Output the [x, y] coordinate of the center of the cell containing the given text.  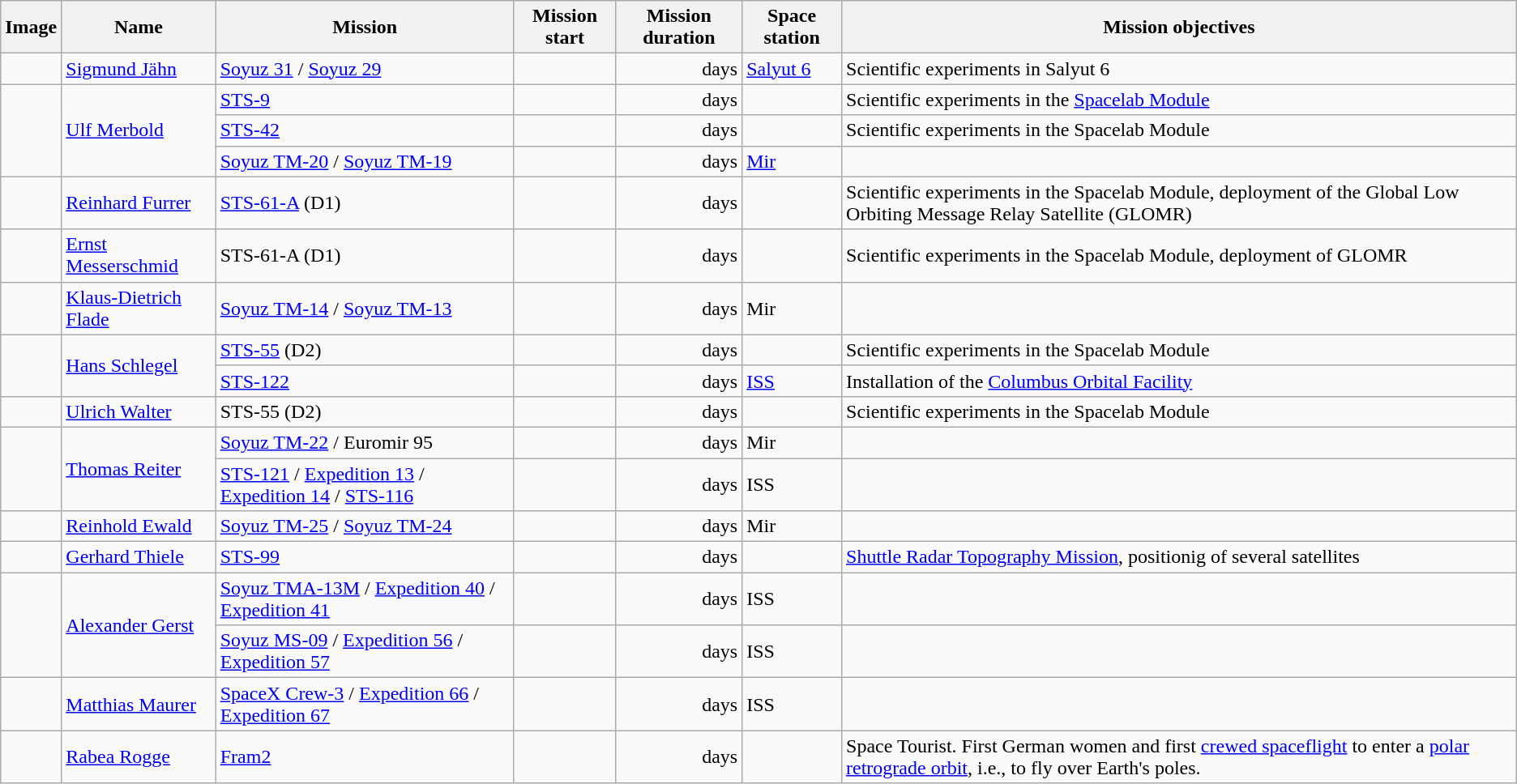
Shuttle Radar Topography Mission, positionig of several satellites [1180, 557]
Matthias Maurer [139, 705]
Soyuz MS-09 / Expedition 56 / Expedition 57 [365, 651]
Soyuz TM-20 / Soyuz TM-19 [365, 161]
Space station [793, 28]
Mission duration [679, 28]
STS-99 [365, 557]
Ernst Messerschmid [139, 256]
Soyuz 31 / Soyuz 29 [365, 69]
STS-121 / Expedition 13 / Expedition 14 / STS-116 [365, 484]
Image [31, 28]
Mission [365, 28]
Gerhard Thiele [139, 557]
Fram2 [365, 756]
Rabea Rogge [139, 756]
Ulrich Walter [139, 411]
Space Tourist. First German women and first crewed spaceflight to enter a polar retrograde orbit, i.e., to fly over Earth's poles. [1180, 756]
STS-9 [365, 100]
STS-122 [365, 381]
Reinhold Ewald [139, 526]
Scientific experiments in Salyut 6 [1180, 69]
Soyuz TM-22 / Euromir 95 [365, 442]
Ulf Merbold [139, 130]
Name [139, 28]
Soyuz TMA-13M / Expedition 40 / Expedition 41 [365, 599]
Sigmund Jähn [139, 69]
Reinhard Furrer [139, 202]
Soyuz TM-25 / Soyuz TM-24 [365, 526]
Mission start [565, 28]
Scientific experiments in the Spacelab Module, deployment of GLOMR [1180, 256]
Klaus-Dietrich Flade [139, 308]
STS-42 [365, 130]
Mission objectives [1180, 28]
Salyut 6 [793, 69]
Installation of the Columbus Orbital Facility [1180, 381]
Alexander Gerst [139, 625]
Soyuz TM-14 / Soyuz TM-13 [365, 308]
Hans Schlegel [139, 365]
SpaceX Crew-3 / Expedition 66 / Expedition 67 [365, 705]
Scientific experiments in the Spacelab Module, deployment of the Global Low Orbiting Message Relay Satellite (GLOMR) [1180, 202]
Thomas Reiter [139, 468]
